Extract the [x, y] coordinate from the center of the cell holding the provided text.  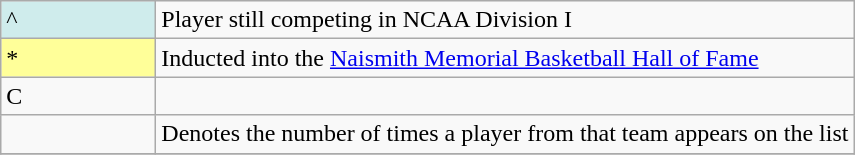
Player still competing in NCAA Division I [505, 20]
Denotes the number of times a player from that team appears on the list [505, 134]
C [78, 96]
* [78, 58]
^ [78, 20]
Inducted into the Naismith Memorial Basketball Hall of Fame [505, 58]
